Return the [X, Y] coordinate for the center point of the cell that contains the specified text.  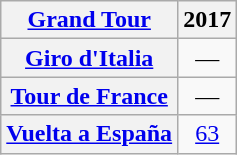
63 [208, 134]
Vuelta a España [90, 134]
Giro d'Italia [90, 58]
Tour de France [90, 96]
Grand Tour [90, 20]
2017 [208, 20]
